Pinpoint the cell where the given text exists, returning its [X, Y] midpoint coordinate. 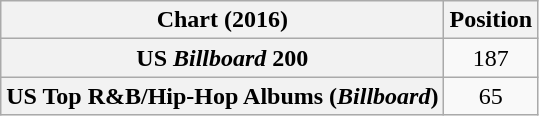
Chart (2016) [222, 20]
Position [491, 20]
US Billboard 200 [222, 58]
65 [491, 96]
187 [491, 58]
US Top R&B/Hip-Hop Albums (Billboard) [222, 96]
